Locate the cell with the specified text and output its [X, Y] center coordinate. 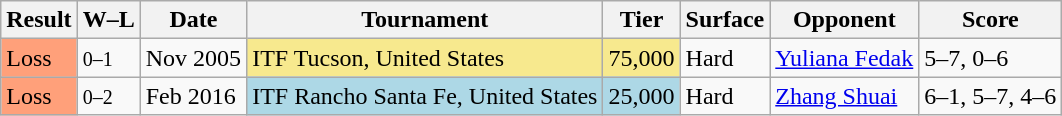
0–1 [108, 58]
W–L [108, 20]
Result [39, 20]
Score [990, 20]
75,000 [642, 58]
5–7, 0–6 [990, 58]
Surface [725, 20]
ITF Rancho Santa Fe, United States [425, 96]
6–1, 5–7, 4–6 [990, 96]
Opponent [844, 20]
Tier [642, 20]
Yuliana Fedak [844, 58]
Feb 2016 [193, 96]
Tournament [425, 20]
Zhang Shuai [844, 96]
Date [193, 20]
0–2 [108, 96]
ITF Tucson, United States [425, 58]
Nov 2005 [193, 58]
25,000 [642, 96]
